For the text-containing cell, return its midpoint in [X, Y] coordinate format. 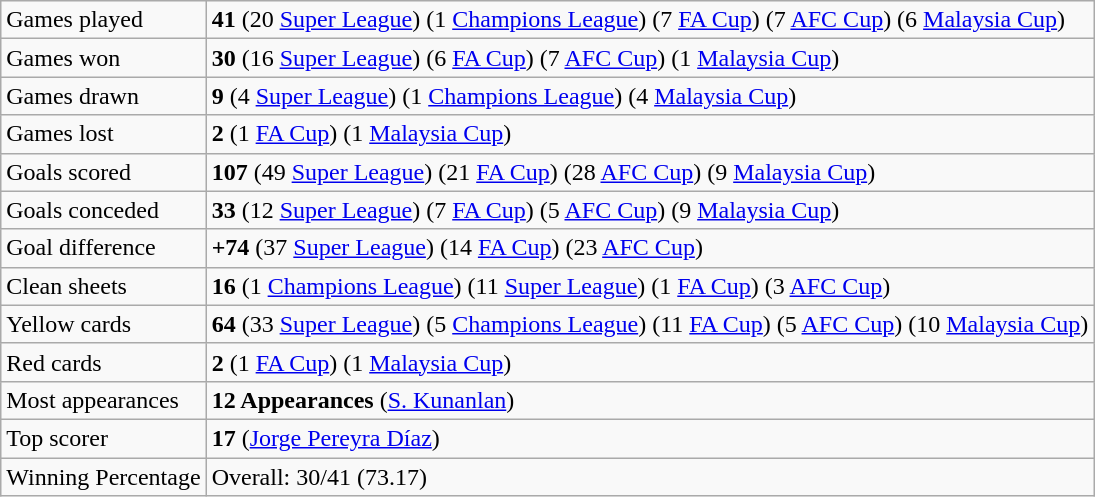
Games lost [104, 134]
Most appearances [104, 400]
Goal difference [104, 248]
17 (Jorge Pereyra Díaz) [650, 438]
64 (33 Super League) (5 Champions League) (11 FA Cup) (5 AFC Cup) (10 Malaysia Cup) [650, 324]
Goals conceded [104, 210]
Games drawn [104, 96]
Games won [104, 58]
Winning Percentage [104, 477]
9 (4 Super League) (1 Champions League) (4 Malaysia Cup) [650, 96]
12 Appearances (S. Kunanlan) [650, 400]
30 (16 Super League) (6 FA Cup) (7 AFC Cup) (1 Malaysia Cup) [650, 58]
Games played [104, 20]
33 (12 Super League) (7 FA Cup) (5 AFC Cup) (9 Malaysia Cup) [650, 210]
Overall: 30/41 (73.17) [650, 477]
Clean sheets [104, 286]
41 (20 Super League) (1 Champions League) (7 FA Cup) (7 AFC Cup) (6 Malaysia Cup) [650, 20]
+74 (37 Super League) (14 FA Cup) (23 AFC Cup) [650, 248]
16 (1 Champions League) (11 Super League) (1 FA Cup) (3 AFC Cup) [650, 286]
Red cards [104, 362]
Goals scored [104, 172]
Top scorer [104, 438]
Yellow cards [104, 324]
107 (49 Super League) (21 FA Cup) (28 AFC Cup) (9 Malaysia Cup) [650, 172]
